Identify which cell holds the provided text, then report its [X, Y] central coordinate. 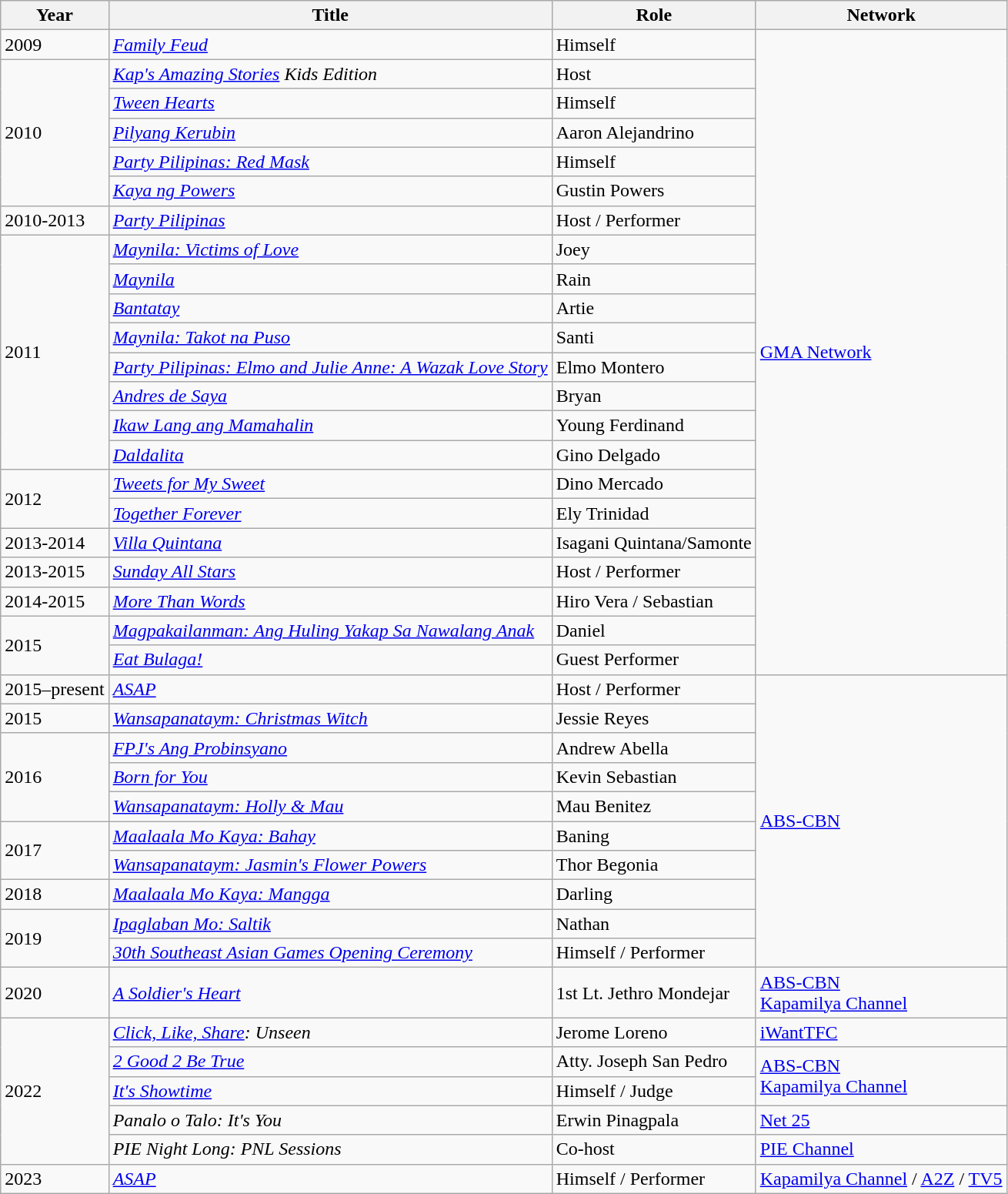
2016 [55, 777]
Ipaglaban Mo: Saltik [330, 924]
Family Feud [330, 45]
Pilyang Kerubin [330, 132]
2010-2013 [55, 220]
1st Lt. Jethro Mondejar [654, 993]
Kapamilya Channel / A2Z / TV5 [881, 1179]
Year [55, 15]
Joey [654, 249]
Gino Delgado [654, 455]
2012 [55, 499]
2020 [55, 993]
Network [881, 15]
Wansapanataym: Jasmin's Flower Powers [330, 865]
Gustin Powers [654, 191]
Artie [654, 308]
2022 [55, 1091]
Mau Benitez [654, 806]
2019 [55, 938]
ABS-CBN [881, 821]
Tweets for My Sweet [330, 484]
Andrew Abella [654, 748]
Young Ferdinand [654, 426]
Guest Performer [654, 660]
Dino Mercado [654, 484]
Net 25 [881, 1120]
Maynila: Takot na Puso [330, 337]
Ely Trinidad [654, 513]
Himself / Judge [654, 1091]
Rain [654, 279]
Kap's Amazing Stories Kids Edition [330, 74]
2 Good 2 Be True [330, 1062]
2009 [55, 45]
Daldalita [330, 455]
iWantTFC [881, 1032]
Magpakailanman: Ang Huling Yakap Sa Nawalang Anak [330, 630]
2015–present [55, 689]
Hiro Vera / Sebastian [654, 601]
Born for You [330, 777]
Atty. Joseph San Pedro [654, 1062]
Party Pilipinas: Elmo and Julie Anne: A Wazak Love Story [330, 367]
It's Showtime [330, 1091]
Kevin Sebastian [654, 777]
Maalaala Mo Kaya: Bahay [330, 835]
Ikaw Lang ang Mamahalin [330, 426]
Thor Begonia [654, 865]
Maynila: Victims of Love [330, 249]
Party Pilipinas [330, 220]
Elmo Montero [654, 367]
PIE Channel [881, 1149]
Maalaala Mo Kaya: Mangga [330, 895]
Jessie Reyes [654, 718]
2011 [55, 352]
Sunday All Stars [330, 572]
Bryan [654, 396]
Kaya ng Powers [330, 191]
Baning [654, 835]
FPJ's Ang Probinsyano [330, 748]
GMA Network [881, 353]
2018 [55, 895]
Jerome Loreno [654, 1032]
2023 [55, 1179]
2010 [55, 132]
Andres de Saya [330, 396]
Title [330, 15]
2013-2015 [55, 572]
30th Southeast Asian Games Opening Ceremony [330, 953]
Maynila [330, 279]
Santi [654, 337]
2013-2014 [55, 543]
Nathan [654, 924]
Tween Hearts [330, 103]
Erwin Pinagpala [654, 1120]
Bantatay [330, 308]
Aaron Alejandrino [654, 132]
PIE Night Long: PNL Sessions [330, 1149]
2017 [55, 850]
Isagani Quintana/Samonte [654, 543]
Eat Bulaga! [330, 660]
Wansapanataym: Christmas Witch [330, 718]
Party Pilipinas: Red Mask [330, 162]
Panalo o Talo: It's You [330, 1120]
Click, Like, Share: Unseen [330, 1032]
2014-2015 [55, 601]
A Soldier's Heart [330, 993]
Wansapanataym: Holly & Mau [330, 806]
Villa Quintana [330, 543]
Co-host [654, 1149]
More Than Words [330, 601]
Host [654, 74]
Daniel [654, 630]
Role [654, 15]
Darling [654, 895]
Together Forever [330, 513]
